From the cell containing the given text, extract its center point as [x, y] coordinate. 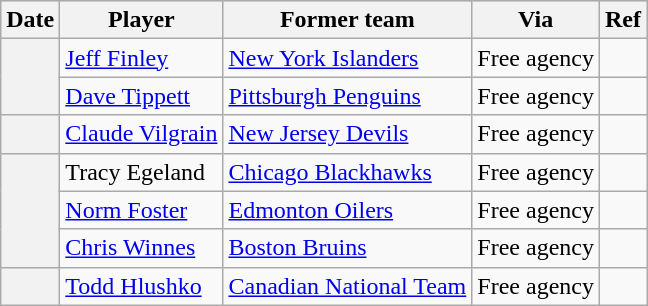
Jeff Finley [142, 58]
Claude Vilgrain [142, 134]
Norm Foster [142, 210]
Player [142, 20]
Ref [622, 20]
Tracy Egeland [142, 172]
Chicago Blackhawks [348, 172]
Dave Tippett [142, 96]
Date [30, 20]
Pittsburgh Penguins [348, 96]
Edmonton Oilers [348, 210]
New York Islanders [348, 58]
Via [536, 20]
Boston Bruins [348, 248]
Former team [348, 20]
Canadian National Team [348, 286]
Chris Winnes [142, 248]
Todd Hlushko [142, 286]
New Jersey Devils [348, 134]
